Return the (X, Y) coordinate for the center point of the cell that contains the specified text.  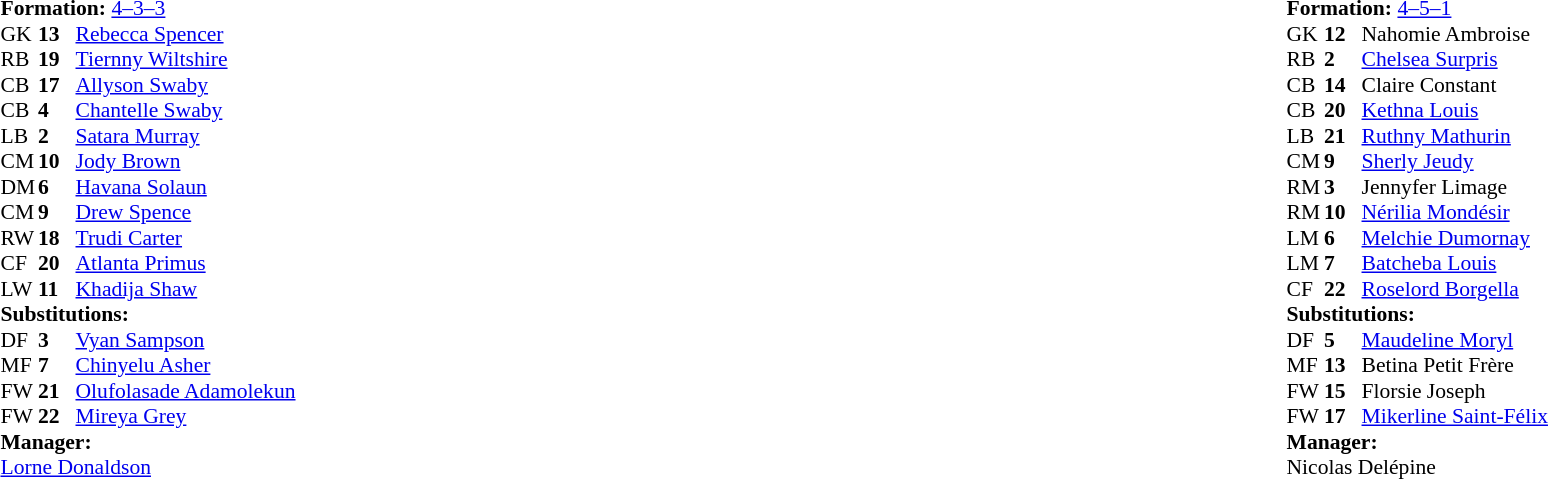
Rebecca Spencer (186, 34)
Mireya Grey (186, 417)
Olufolasade Adamolekun (186, 391)
Kethna Louis (1455, 111)
Florsie Joseph (1455, 391)
4 (57, 111)
Batcheba Louis (1455, 263)
15 (1343, 391)
DM (19, 187)
Betina Petit Frère (1455, 365)
LW (19, 289)
Tiernny Wiltshire (186, 59)
Sherly Jeudy (1455, 161)
Chinyelu Asher (186, 365)
Vyan Sampson (186, 340)
Drew Spence (186, 213)
19 (57, 59)
Chelsea Surpris (1455, 59)
Nahomie Ambroise (1455, 34)
Satara Murray (186, 136)
Claire Constant (1455, 85)
RW (19, 238)
Jody Brown (186, 161)
Maudeline Moryl (1455, 340)
14 (1343, 85)
18 (57, 238)
Ruthny Mathurin (1455, 136)
Mikerline Saint-Félix (1455, 417)
Nérilia Mondésir (1455, 213)
11 (57, 289)
Trudi Carter (186, 238)
Chantelle Swaby (186, 111)
Havana Solaun (186, 187)
Khadija Shaw (186, 289)
Atlanta Primus (186, 263)
5 (1343, 340)
Melchie Dumornay (1455, 238)
Allyson Swaby (186, 85)
12 (1343, 34)
Roselord Borgella (1455, 289)
Jennyfer Limage (1455, 187)
